Return the [X, Y] coordinate for the center point of the cell that contains the specified text.  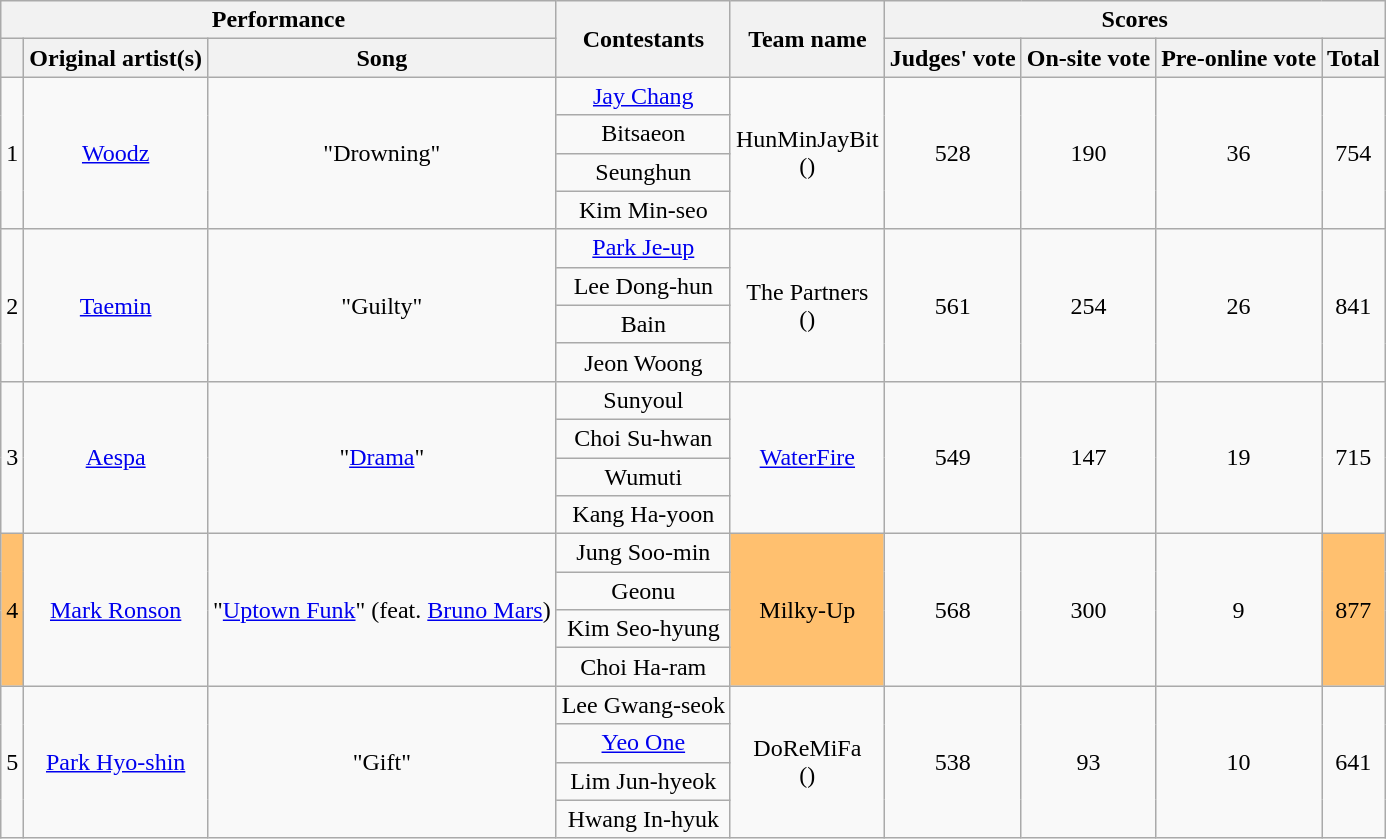
DoReMiFa() [807, 762]
3 [12, 457]
549 [952, 457]
841 [1354, 305]
528 [952, 153]
On-site vote [1088, 58]
"Gift" [382, 762]
Kim Min-seo [643, 210]
HunMinJayBit() [807, 153]
561 [952, 305]
Mark Ronson [116, 610]
Judges' vote [952, 58]
Total [1354, 58]
Geonu [643, 591]
The Partners() [807, 305]
Sunyoul [643, 400]
Kang Ha-yoon [643, 515]
Hwang In-hyuk [643, 819]
Taemin [116, 305]
Wumuti [643, 477]
Contestants [643, 39]
Woodz [116, 153]
Performance [278, 20]
WaterFire [807, 457]
"Uptown Funk" (feat. Bruno Mars) [382, 610]
568 [952, 610]
Kim Seo-hyung [643, 629]
4 [12, 610]
Milky-Up [807, 610]
Song [382, 58]
Yeo One [643, 743]
"Drama" [382, 457]
Jeon Woong [643, 362]
Bitsaeon [643, 134]
Park Je-up [643, 248]
5 [12, 762]
Seunghun [643, 172]
190 [1088, 153]
Choi Ha-ram [643, 667]
"Guilty" [382, 305]
Team name [807, 39]
Pre-online vote [1239, 58]
300 [1088, 610]
9 [1239, 610]
641 [1354, 762]
Lee Gwang-seok [643, 705]
1 [12, 153]
147 [1088, 457]
754 [1354, 153]
Lim Jun-hyeok [643, 781]
Park Hyo-shin [116, 762]
93 [1088, 762]
2 [12, 305]
26 [1239, 305]
19 [1239, 457]
Jung Soo-min [643, 553]
Aespa [116, 457]
877 [1354, 610]
"Drowning" [382, 153]
Jay Chang [643, 96]
10 [1239, 762]
254 [1088, 305]
Original artist(s) [116, 58]
Bain [643, 324]
36 [1239, 153]
Scores [1134, 20]
Choi Su-hwan [643, 438]
538 [952, 762]
Lee Dong-hun [643, 286]
715 [1354, 457]
